Output the (x, y) coordinate of the center of the cell containing the given text.  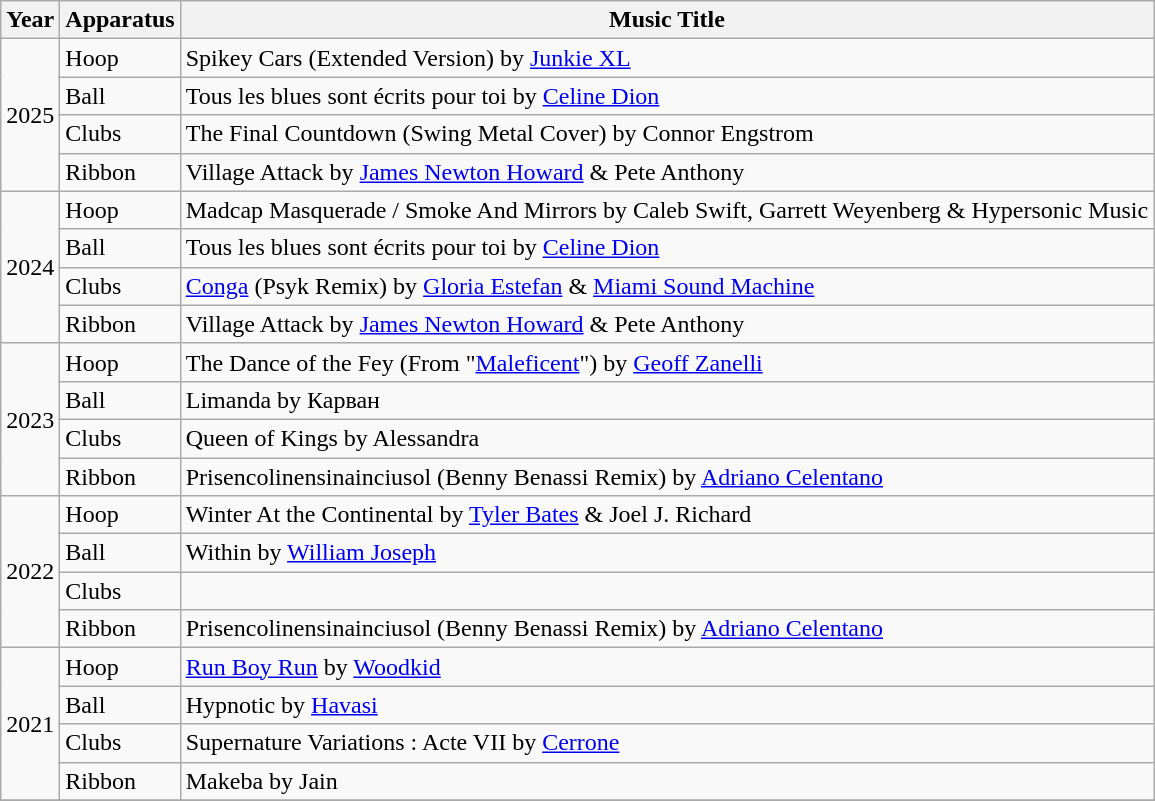
Winter At the Continental by Tyler Bates & Joel J. Richard (666, 515)
Year (30, 20)
The Final Countdown (Swing Metal Cover) by Connor Engstrom (666, 134)
Limanda by Карван (666, 400)
Music Title (666, 20)
Queen of Kings by Alessandra (666, 438)
2022 (30, 572)
Madcap Masquerade / Smoke And Mirrors by Caleb Swift, Garrett Weyenberg & Hypersonic Music (666, 210)
2021 (30, 724)
Apparatus (120, 20)
Makeba by Jain (666, 781)
Run Boy Run by Woodkid (666, 667)
Spikey Cars (Extended Version) by Junkie XL (666, 58)
The Dance of the Fey (From "Maleficent") by Geoff Zanelli (666, 362)
2024 (30, 267)
2023 (30, 419)
Hypnotic by Havasi (666, 705)
2025 (30, 115)
Conga (Psyk Remix) by Gloria Estefan & Miami Sound Machine (666, 286)
Supernature Variations : Acte VII by Cerrone (666, 743)
Within by William Joseph (666, 553)
